For the text-containing cell, return its midpoint in (X, Y) coordinate format. 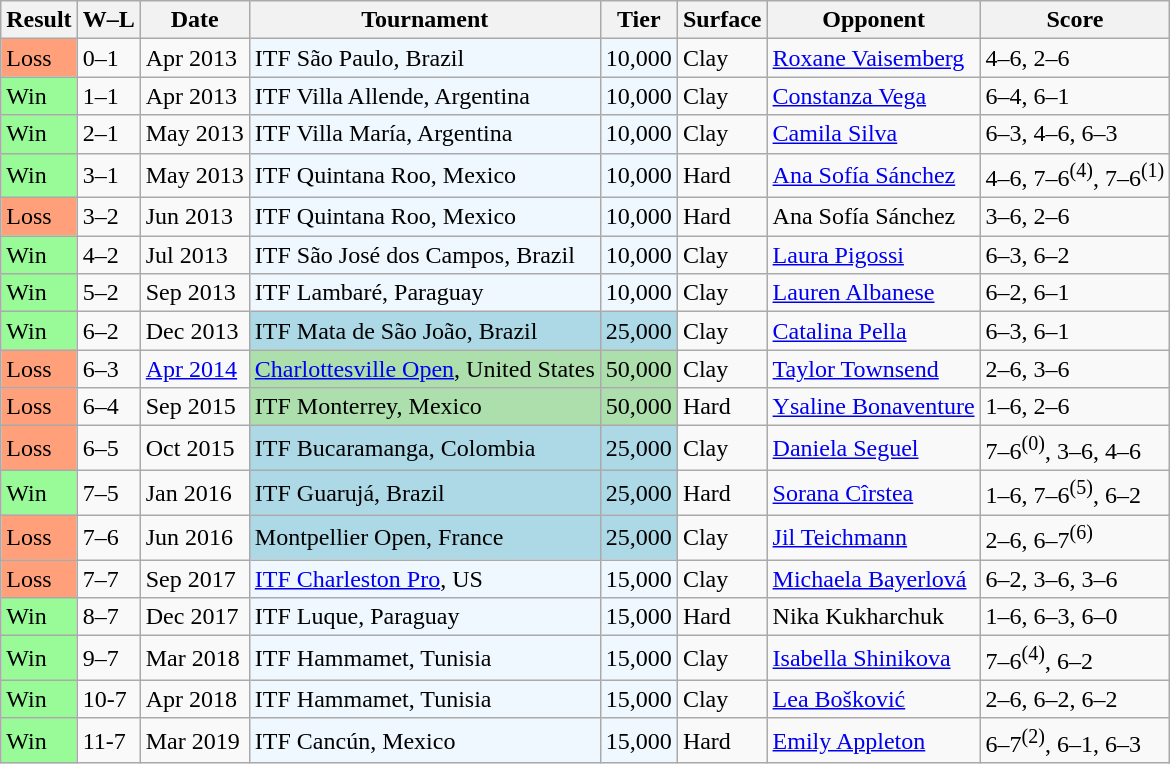
Sep 2017 (194, 579)
6–3, 6–2 (1075, 255)
9–7 (108, 658)
Tier (638, 20)
Isabella Shinikova (874, 658)
Mar 2019 (194, 740)
Daniela Seguel (874, 448)
Opponent (874, 20)
4–6, 7–6(4), 7–6(1) (1075, 176)
ITF Monterrey, Mexico (424, 407)
ITF São José dos Campos, Brazil (424, 255)
6–3, 6–1 (1075, 331)
7–6 (108, 538)
W–L (108, 20)
7–5 (108, 492)
Lauren Albanese (874, 293)
0–1 (108, 58)
6–4 (108, 407)
4–6, 2–6 (1075, 58)
ITF Villa María, Argentina (424, 134)
7–6(0), 3–6, 4–6 (1075, 448)
4–2 (108, 255)
Dec 2017 (194, 617)
ITF Mata de São João, Brazil (424, 331)
ITF Charleston Pro, US (424, 579)
Emily Appleton (874, 740)
6–2, 6–1 (1075, 293)
11-7 (108, 740)
ITF Bucaramanga, Colombia (424, 448)
6–3 (108, 369)
ITF Lambaré, Paraguay (424, 293)
Sep 2013 (194, 293)
Jun 2013 (194, 217)
ITF Guarujá, Brazil (424, 492)
Sorana Cîrstea (874, 492)
6–4, 6–1 (1075, 96)
Ysaline Bonaventure (874, 407)
Mar 2018 (194, 658)
Nika Kukharchuk (874, 617)
ITF Cancún, Mexico (424, 740)
1–1 (108, 96)
2–6, 3–6 (1075, 369)
6–3, 4–6, 6–3 (1075, 134)
Montpellier Open, France (424, 538)
Catalina Pella (874, 331)
Laura Pigossi (874, 255)
Roxane Vaisemberg (874, 58)
2–6, 6–2, 6–2 (1075, 699)
Sep 2015 (194, 407)
Michaela Bayerlová (874, 579)
5–2 (108, 293)
6–7(2), 6–1, 6–3 (1075, 740)
8–7 (108, 617)
2–1 (108, 134)
1–6, 6–3, 6–0 (1075, 617)
Score (1075, 20)
7–7 (108, 579)
Oct 2015 (194, 448)
Dec 2013 (194, 331)
Lea Bošković (874, 699)
3–2 (108, 217)
ITF São Paulo, Brazil (424, 58)
10-7 (108, 699)
3–1 (108, 176)
Jul 2013 (194, 255)
Jun 2016 (194, 538)
ITF Luque, Paraguay (424, 617)
Constanza Vega (874, 96)
Apr 2014 (194, 369)
Taylor Townsend (874, 369)
ITF Villa Allende, Argentina (424, 96)
Date (194, 20)
6–5 (108, 448)
Jan 2016 (194, 492)
1–6, 7–6(5), 6–2 (1075, 492)
3–6, 2–6 (1075, 217)
Result (39, 20)
Tournament (424, 20)
Charlottesville Open, United States (424, 369)
6–2, 3–6, 3–6 (1075, 579)
6–2 (108, 331)
Apr 2018 (194, 699)
7–6(4), 6–2 (1075, 658)
2–6, 6–7(6) (1075, 538)
1–6, 2–6 (1075, 407)
Jil Teichmann (874, 538)
Camila Silva (874, 134)
Surface (722, 20)
